Pinpoint the cell where the given text exists, returning its (x, y) midpoint coordinate. 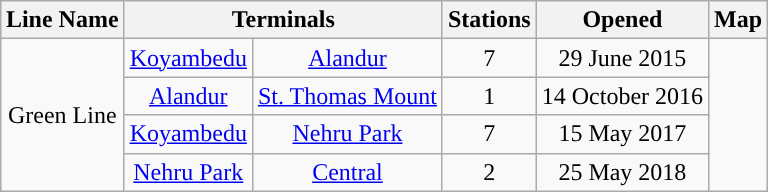
Green Line (62, 115)
Terminals (283, 20)
Central (347, 172)
15 May 2017 (622, 134)
25 May 2018 (622, 172)
Line Name (62, 20)
Stations (489, 20)
2 (489, 172)
29 June 2015 (622, 58)
Map (738, 20)
Opened (622, 20)
St. Thomas Mount (347, 96)
1 (489, 96)
14 October 2016 (622, 96)
